Find where the given text appears and provide that cell's center as (X, Y) coordinate. 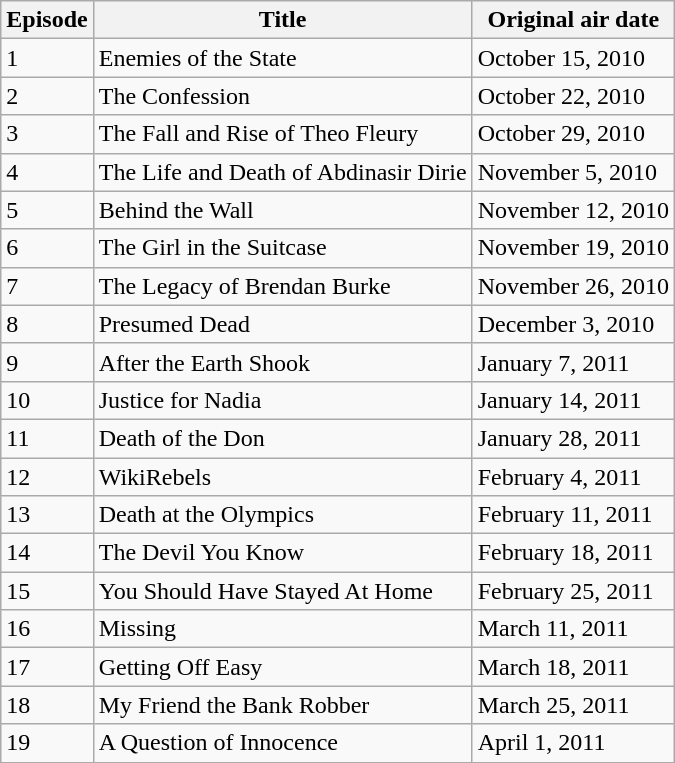
The Girl in the Suitcase (282, 248)
17 (47, 667)
13 (47, 515)
February 18, 2011 (573, 553)
January 14, 2011 (573, 400)
11 (47, 438)
3 (47, 134)
February 25, 2011 (573, 591)
November 5, 2010 (573, 172)
19 (47, 743)
January 28, 2011 (573, 438)
January 7, 2011 (573, 362)
After the Earth Shook (282, 362)
You Should Have Stayed At Home (282, 591)
10 (47, 400)
18 (47, 705)
March 11, 2011 (573, 629)
9 (47, 362)
Presumed Dead (282, 324)
A Question of Innocence (282, 743)
The Fall and Rise of Theo Fleury (282, 134)
2 (47, 96)
Justice for Nadia (282, 400)
16 (47, 629)
The Devil You Know (282, 553)
15 (47, 591)
Episode (47, 20)
5 (47, 210)
Original air date (573, 20)
February 4, 2011 (573, 477)
8 (47, 324)
6 (47, 248)
The Confession (282, 96)
October 15, 2010 (573, 58)
The Life and Death of Abdinasir Dirie (282, 172)
4 (47, 172)
Getting Off Easy (282, 667)
October 29, 2010 (573, 134)
October 22, 2010 (573, 96)
November 26, 2010 (573, 286)
1 (47, 58)
7 (47, 286)
Death at the Olympics (282, 515)
Title (282, 20)
March 25, 2011 (573, 705)
The Legacy of Brendan Burke (282, 286)
Behind the Wall (282, 210)
December 3, 2010 (573, 324)
February 11, 2011 (573, 515)
March 18, 2011 (573, 667)
14 (47, 553)
My Friend the Bank Robber (282, 705)
Enemies of the State (282, 58)
November 19, 2010 (573, 248)
Death of the Don (282, 438)
April 1, 2011 (573, 743)
Missing (282, 629)
WikiRebels (282, 477)
12 (47, 477)
November 12, 2010 (573, 210)
